Return [x, y] of the center of cell containing provided text 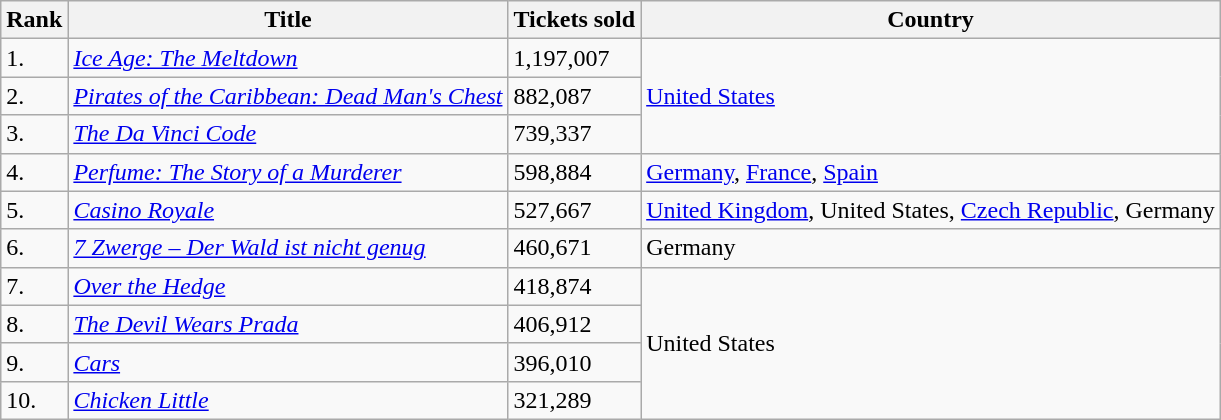
The Devil Wears Prada [288, 324]
1. [34, 58]
5. [34, 210]
Ice Age: The Meltdown [288, 58]
United Kingdom, United States, Czech Republic, Germany [931, 210]
598,884 [574, 172]
8. [34, 324]
Germany, France, Spain [931, 172]
882,087 [574, 96]
3. [34, 134]
7. [34, 286]
Chicken Little [288, 400]
Rank [34, 20]
418,874 [574, 286]
Title [288, 20]
Casino Royale [288, 210]
460,671 [574, 248]
Country [931, 20]
739,337 [574, 134]
The Da Vinci Code [288, 134]
Perfume: The Story of a Murderer [288, 172]
10. [34, 400]
396,010 [574, 362]
9. [34, 362]
Cars [288, 362]
406,912 [574, 324]
Tickets sold [574, 20]
527,667 [574, 210]
1,197,007 [574, 58]
4. [34, 172]
Over the Hedge [288, 286]
7 Zwerge – Der Wald ist nicht genug [288, 248]
321,289 [574, 400]
Germany [931, 248]
2. [34, 96]
6. [34, 248]
Pirates of the Caribbean: Dead Man's Chest [288, 96]
